Find where the given text appears and provide that cell's center as (x, y) coordinate. 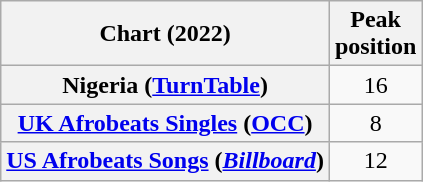
Peakposition (375, 34)
8 (375, 123)
Nigeria (TurnTable) (166, 85)
16 (375, 85)
UK Afrobeats Singles (OCC) (166, 123)
Chart (2022) (166, 34)
US Afrobeats Songs (Billboard) (166, 161)
12 (375, 161)
